Output the [X, Y] coordinate of the center of the cell containing the given text.  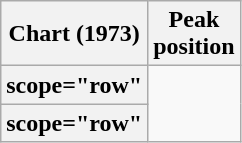
Chart (1973) [74, 34]
Peakposition [194, 34]
